Scan for the cell matching the given text and deliver its [x, y] coordinate at center. 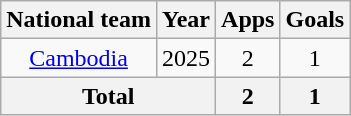
Total [108, 96]
Apps [248, 20]
2025 [186, 58]
National team [79, 20]
Goals [315, 20]
Year [186, 20]
Cambodia [79, 58]
